Extract the (x, y) coordinate from the center of the cell holding the provided text.  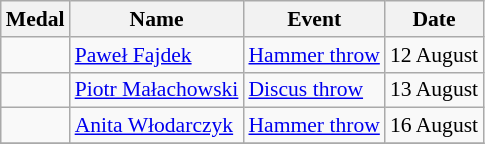
12 August (434, 55)
Anita Włodarczyk (157, 126)
Medal (36, 19)
Date (434, 19)
Name (157, 19)
Discus throw (314, 90)
Event (314, 19)
Piotr Małachowski (157, 90)
13 August (434, 90)
Paweł Fajdek (157, 55)
16 August (434, 126)
